Extract the (x, y) coordinate from the center of the cell holding the provided text.  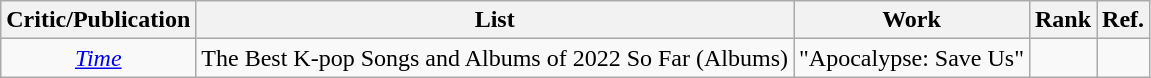
Time (98, 58)
Ref. (1124, 20)
"Apocalypse: Save Us" (912, 58)
Critic/Publication (98, 20)
Rank (1062, 20)
List (495, 20)
The Best K-pop Songs and Albums of 2022 So Far (Albums) (495, 58)
Work (912, 20)
